Pinpoint the cell where the given text exists, returning its (x, y) midpoint coordinate. 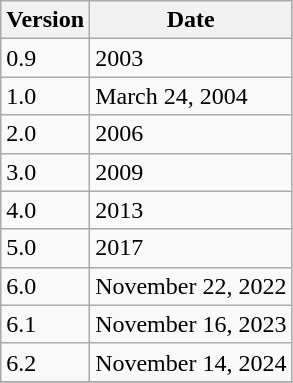
2.0 (46, 134)
2006 (191, 134)
2009 (191, 172)
November 16, 2023 (191, 324)
6.1 (46, 324)
2013 (191, 210)
March 24, 2004 (191, 96)
4.0 (46, 210)
6.0 (46, 286)
November 14, 2024 (191, 362)
November 22, 2022 (191, 286)
2003 (191, 58)
1.0 (46, 96)
3.0 (46, 172)
6.2 (46, 362)
5.0 (46, 248)
2017 (191, 248)
Version (46, 20)
0.9 (46, 58)
Date (191, 20)
